Capture the cell that displays the provided text and extract its (x, y) central coordinate. 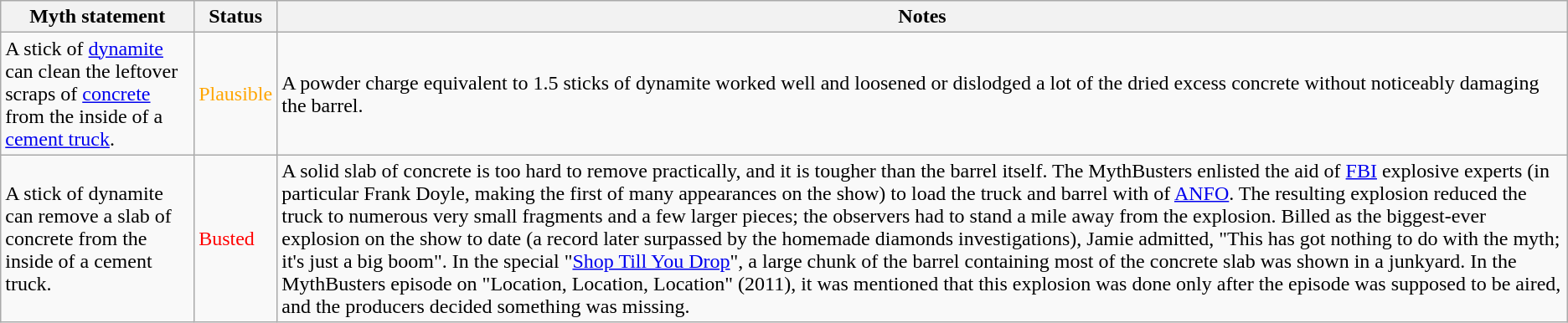
Notes (923, 17)
A stick of dynamite can remove a slab of concrete from the inside of a cement truck. (97, 238)
Status (236, 17)
Myth statement (97, 17)
Plausible (236, 94)
A stick of dynamite can clean the leftover scraps of concrete from the inside of a cement truck. (97, 94)
Busted (236, 238)
